Output the (x, y) coordinate of the center of the cell containing the given text.  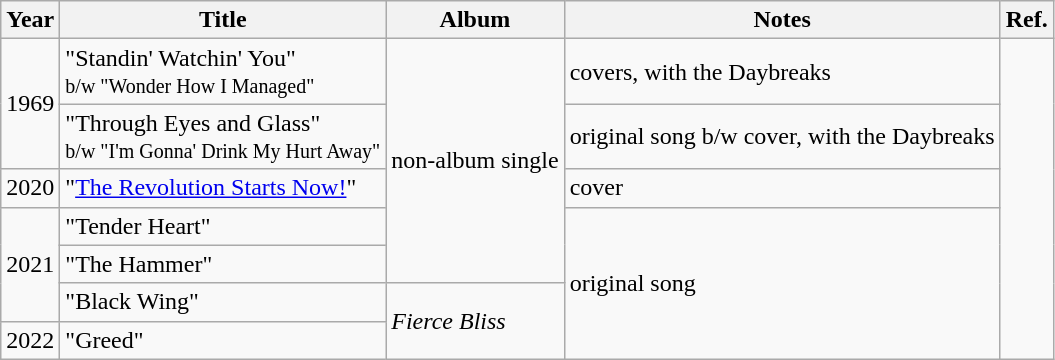
Year (30, 20)
original song b/w cover, with the Daybreaks (782, 136)
Album (475, 20)
Notes (782, 20)
2022 (30, 340)
"Through Eyes and Glass"b/w "I'm Gonna' Drink My Hurt Away" (223, 136)
2021 (30, 264)
"Greed" (223, 340)
1969 (30, 104)
"The Hammer" (223, 264)
Title (223, 20)
"Standin' Watchin' You"b/w "Wonder How I Managed" (223, 72)
covers, with the Daybreaks (782, 72)
"Black Wing" (223, 302)
2020 (30, 188)
Fierce Bliss (475, 321)
Ref. (1026, 20)
"The Revolution Starts Now!" (223, 188)
"Tender Heart" (223, 226)
cover (782, 188)
original song (782, 283)
non-album single (475, 161)
